Determine the (x, y) coordinate at the center of the cell enclosing the given text.  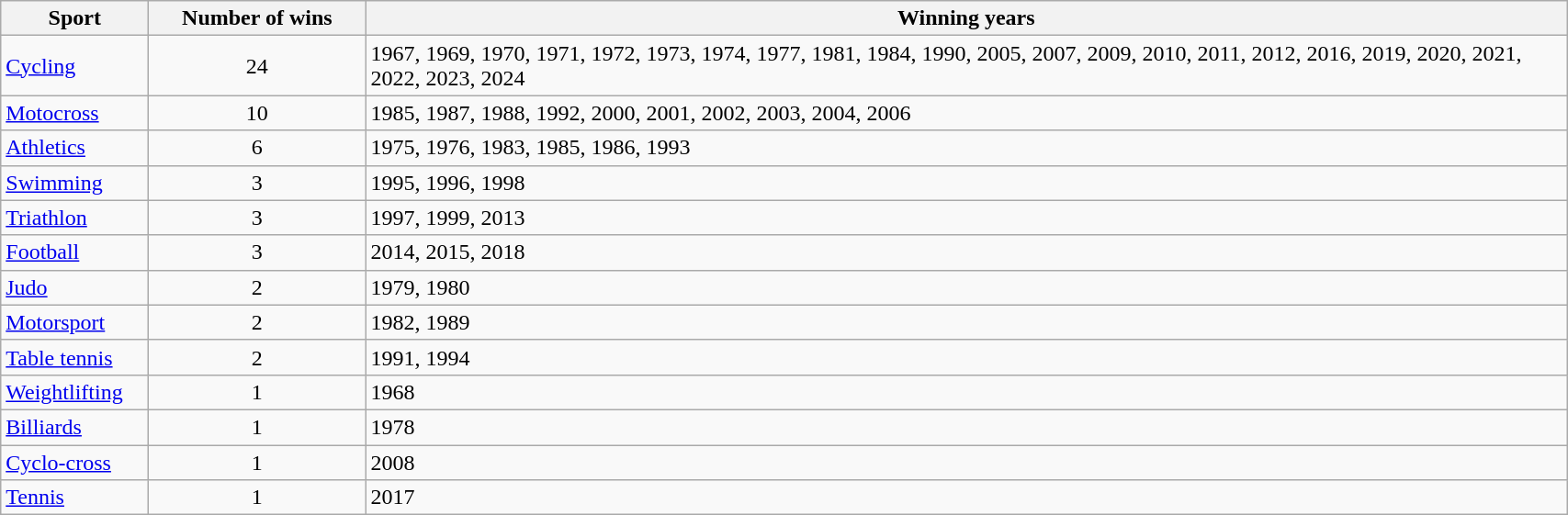
1982, 1989 (966, 322)
6 (257, 148)
24 (257, 66)
Motorsport (75, 322)
2014, 2015, 2018 (966, 252)
1985, 1987, 1988, 1992, 2000, 2001, 2002, 2003, 2004, 2006 (966, 113)
1975, 1976, 1983, 1985, 1986, 1993 (966, 148)
Triathlon (75, 218)
1979, 1980 (966, 287)
Tennis (75, 498)
1991, 1994 (966, 357)
Judo (75, 287)
Number of wins (257, 18)
10 (257, 113)
2008 (966, 462)
Football (75, 252)
Athletics (75, 148)
Table tennis (75, 357)
2017 (966, 498)
1967, 1969, 1970, 1971, 1972, 1973, 1974, 1977, 1981, 1984, 1990, 2005, 2007, 2009, 2010, 2011, 2012, 2016, 2019, 2020, 2021, 2022, 2023, 2024 (966, 66)
Cycling (75, 66)
Cyclo-cross (75, 462)
Swimming (75, 183)
Billiards (75, 427)
Sport (75, 18)
Motocross (75, 113)
Winning years (966, 18)
1968 (966, 392)
1997, 1999, 2013 (966, 218)
1995, 1996, 1998 (966, 183)
Weightlifting (75, 392)
1978 (966, 427)
